Provide the [X, Y] coordinate of the cell's center where the given text is located.  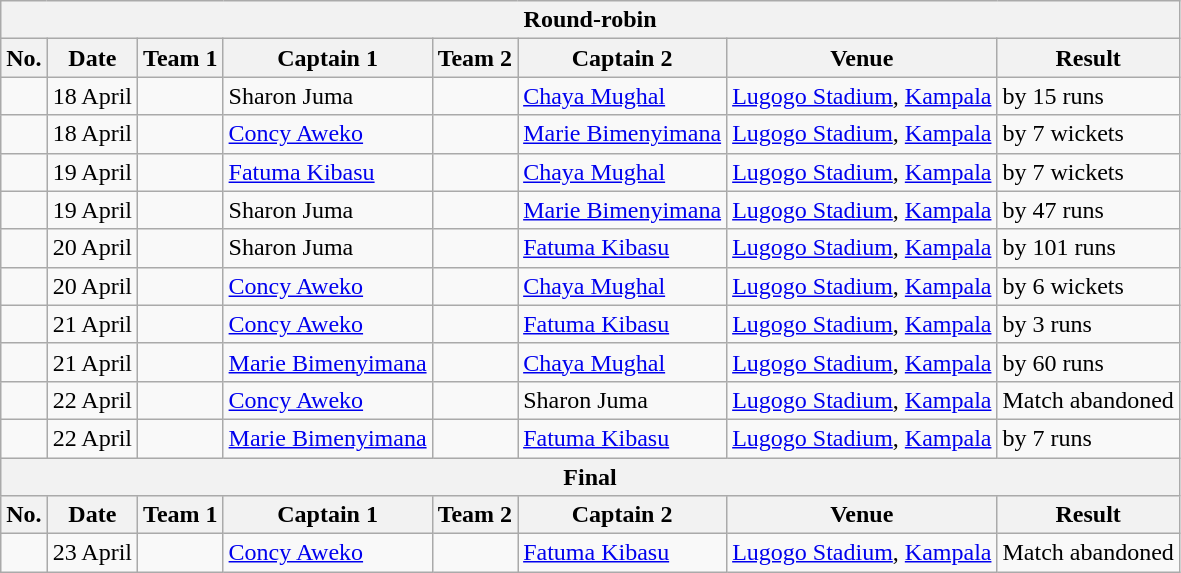
by 15 runs [1088, 96]
by 47 runs [1088, 210]
by 7 runs [1088, 438]
Round-robin [590, 20]
by 60 runs [1088, 362]
Final [590, 477]
23 April [92, 553]
by 6 wickets [1088, 286]
by 3 runs [1088, 324]
by 101 runs [1088, 248]
